Capture the cell that displays the provided text and extract its [x, y] central coordinate. 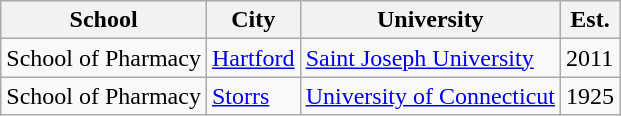
Saint Joseph University [430, 58]
Storrs [253, 96]
School [104, 20]
University [430, 20]
2011 [590, 58]
Hartford [253, 58]
1925 [590, 96]
University of Connecticut [430, 96]
City [253, 20]
Est. [590, 20]
